Provide the (x, y) coordinate of the cell's center where the given text is located.  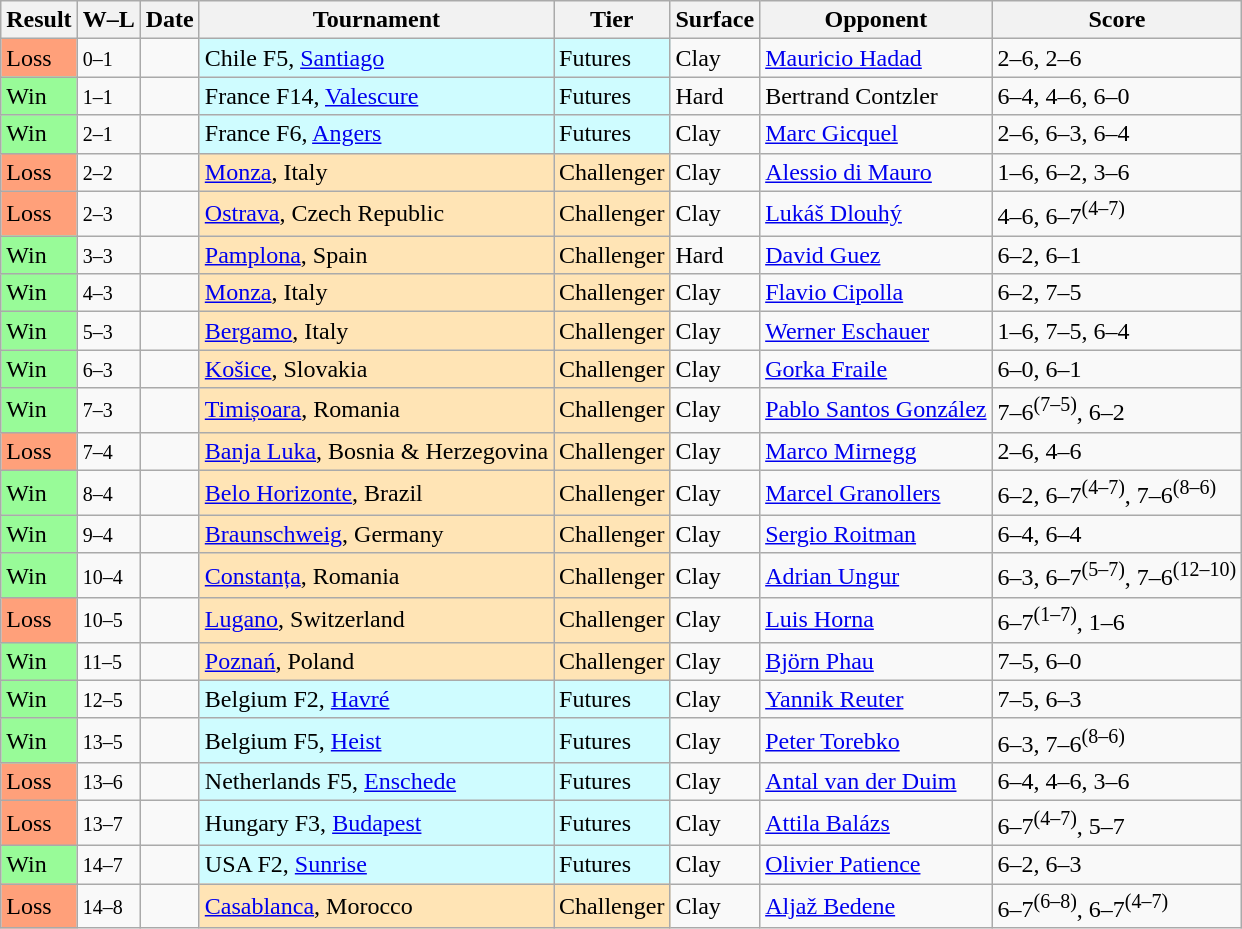
Chile F5, Santiago (376, 58)
Mauricio Hadad (876, 58)
6–0, 6–1 (1117, 369)
3–3 (108, 255)
Pamplona, Spain (376, 255)
Alessio di Mauro (876, 172)
13–6 (108, 782)
Antal van der Duim (876, 782)
David Guez (876, 255)
6–3 (108, 369)
6–7(4–7), 5–7 (1117, 824)
5–3 (108, 331)
7–6(7–5), 6–2 (1117, 410)
6–7(6–8), 6–7(4–7) (1117, 906)
Attila Balázs (876, 824)
Score (1117, 20)
Peter Torebko (876, 740)
Poznań, Poland (376, 661)
14–8 (108, 906)
7–5, 6–3 (1117, 699)
6–2, 6–1 (1117, 255)
1–6, 7–5, 6–4 (1117, 331)
Yannik Reuter (876, 699)
Date (170, 20)
6–3, 6–7(5–7), 7–6(12–10) (1117, 576)
Aljaž Bedene (876, 906)
Tier (612, 20)
7–5, 6–0 (1117, 661)
7–4 (108, 451)
Surface (715, 20)
Lukáš Dlouhý (876, 214)
Result (39, 20)
Marc Gicquel (876, 134)
2–6, 4–6 (1117, 451)
Timișoara, Romania (376, 410)
Banja Luka, Bosnia & Herzegovina (376, 451)
Ostrava, Czech Republic (376, 214)
Werner Eschauer (876, 331)
Belgium F2, Havré (376, 699)
Marcel Granollers (876, 492)
W–L (108, 20)
Pablo Santos González (876, 410)
Constanța, Romania (376, 576)
8–4 (108, 492)
Belo Horizonte, Brazil (376, 492)
Luis Horna (876, 620)
6–7(1–7), 1–6 (1117, 620)
0–1 (108, 58)
6–2, 7–5 (1117, 293)
Lugano, Switzerland (376, 620)
Marco Mirnegg (876, 451)
12–5 (108, 699)
10–4 (108, 576)
2–1 (108, 134)
6–2, 6–3 (1117, 865)
Casablanca, Morocco (376, 906)
Hungary F3, Budapest (376, 824)
13–7 (108, 824)
Gorka Fraile (876, 369)
Sergio Roitman (876, 534)
10–5 (108, 620)
USA F2, Sunrise (376, 865)
Opponent (876, 20)
France F6, Angers (376, 134)
6–4, 4–6, 3–6 (1117, 782)
11–5 (108, 661)
Košice, Slovakia (376, 369)
Bergamo, Italy (376, 331)
1–1 (108, 96)
4–3 (108, 293)
6–4, 4–6, 6–0 (1117, 96)
Björn Phau (876, 661)
2–3 (108, 214)
Olivier Patience (876, 865)
France F14, Valescure (376, 96)
13–5 (108, 740)
6–4, 6–4 (1117, 534)
Tournament (376, 20)
2–6, 2–6 (1117, 58)
6–3, 7–6(8–6) (1117, 740)
14–7 (108, 865)
4–6, 6–7(4–7) (1117, 214)
Belgium F5, Heist (376, 740)
7–3 (108, 410)
1–6, 6–2, 3–6 (1117, 172)
9–4 (108, 534)
Adrian Ungur (876, 576)
2–2 (108, 172)
2–6, 6–3, 6–4 (1117, 134)
Bertrand Contzler (876, 96)
Braunschweig, Germany (376, 534)
6–2, 6–7(4–7), 7–6(8–6) (1117, 492)
Flavio Cipolla (876, 293)
Netherlands F5, Enschede (376, 782)
